Pinpoint the cell where the given text exists, returning its [X, Y] midpoint coordinate. 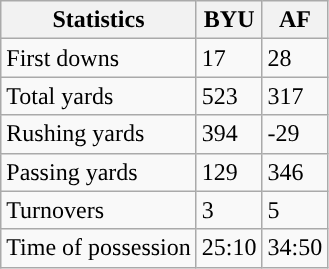
-29 [295, 134]
523 [229, 96]
25:10 [229, 248]
Turnovers [99, 210]
346 [295, 172]
AF [295, 20]
5 [295, 210]
First downs [99, 58]
Passing yards [99, 172]
BYU [229, 20]
34:50 [295, 248]
3 [229, 210]
317 [295, 96]
Rushing yards [99, 134]
28 [295, 58]
Total yards [99, 96]
17 [229, 58]
129 [229, 172]
394 [229, 134]
Time of possession [99, 248]
Statistics [99, 20]
